Return [x, y] of the center of cell containing provided text 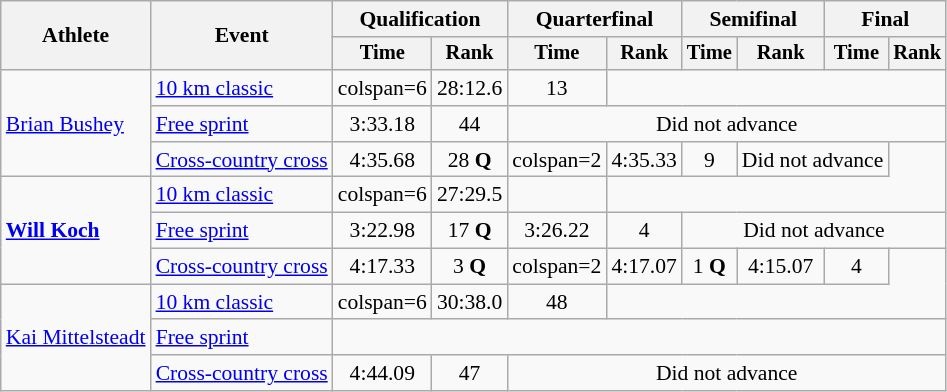
3:33.18 [382, 124]
Athlete [76, 36]
48 [556, 302]
4:44.09 [382, 373]
Semifinal [754, 19]
Quarterfinal [594, 19]
Will Koch [76, 230]
Event [242, 36]
3 Q [470, 267]
Kai Mittelsteadt [76, 338]
3:26.22 [556, 231]
44 [470, 124]
4:35.33 [644, 160]
47 [470, 373]
4:15.07 [781, 267]
30:38.0 [470, 302]
3:22.98 [382, 231]
9 [710, 160]
1 Q [710, 267]
4:35.68 [382, 160]
4:17.07 [644, 267]
Qualification [420, 19]
17 Q [470, 231]
Final [886, 19]
Brian Bushey [76, 124]
28 Q [470, 160]
27:29.5 [470, 195]
28:12.6 [470, 88]
4:17.33 [382, 267]
13 [556, 88]
